Return the [x, y] coordinate for the center point of the cell that contains the specified text.  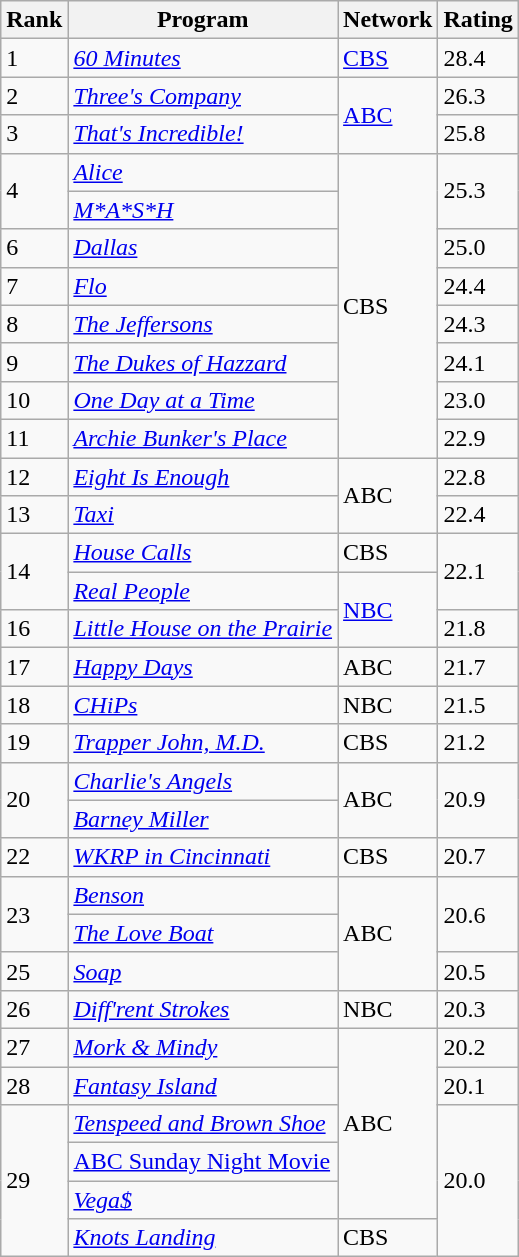
25.8 [478, 134]
House Calls [203, 553]
Vega$ [203, 1200]
Mork & Mindy [203, 1047]
25 [34, 971]
8 [34, 324]
M*A*S*H [203, 210]
Rating [478, 20]
29 [34, 1181]
1 [34, 58]
Program [203, 20]
2 [34, 96]
Diff'rent Strokes [203, 1009]
20.5 [478, 971]
20.7 [478, 857]
26.3 [478, 96]
9 [34, 362]
23.0 [478, 400]
20.3 [478, 1009]
11 [34, 438]
Trapper John, M.D. [203, 743]
Little House on the Prairie [203, 629]
23 [34, 914]
21.5 [478, 705]
The Dukes of Hazzard [203, 362]
Benson [203, 895]
3 [34, 134]
22 [34, 857]
21.7 [478, 667]
20.6 [478, 914]
Taxi [203, 515]
27 [34, 1047]
21.8 [478, 629]
24.3 [478, 324]
20.1 [478, 1085]
Barney Miller [203, 819]
CHiPs [203, 705]
16 [34, 629]
Fantasy Island [203, 1085]
The Love Boat [203, 933]
20 [34, 800]
Dallas [203, 248]
20.0 [478, 1181]
4 [34, 191]
The Jeffersons [203, 324]
Archie Bunker's Place [203, 438]
20.9 [478, 800]
22.9 [478, 438]
Three's Company [203, 96]
24.4 [478, 286]
21.2 [478, 743]
20.2 [478, 1047]
22.8 [478, 477]
26 [34, 1009]
24.1 [478, 362]
Rank [34, 20]
Alice [203, 172]
12 [34, 477]
6 [34, 248]
ABC Sunday Night Movie [203, 1162]
WKRP in Cincinnati [203, 857]
Eight Is Enough [203, 477]
Happy Days [203, 667]
That's Incredible! [203, 134]
17 [34, 667]
25.0 [478, 248]
28 [34, 1085]
Flo [203, 286]
Tenspeed and Brown Shoe [203, 1124]
60 Minutes [203, 58]
Network [388, 20]
Real People [203, 591]
22.1 [478, 572]
10 [34, 400]
Knots Landing [203, 1238]
One Day at a Time [203, 400]
Charlie's Angels [203, 781]
13 [34, 515]
22.4 [478, 515]
28.4 [478, 58]
25.3 [478, 191]
Soap [203, 971]
19 [34, 743]
7 [34, 286]
14 [34, 572]
18 [34, 705]
